Identify which cell holds the provided text, then report its [X, Y] central coordinate. 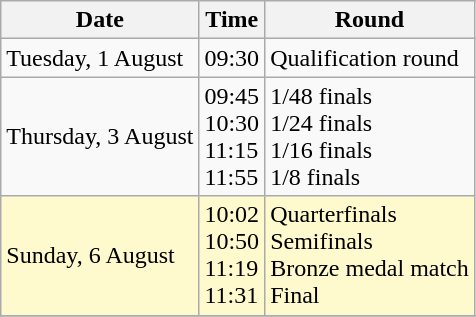
Time [232, 20]
1/48 finals 1/24 finals 1/16 finals 1/8 finals [370, 136]
Qualification round [370, 58]
09:45 10:30 11:15 11:55 [232, 136]
Tuesday, 1 August [100, 58]
Quarterfinals Semifinals Bronze medal match Final [370, 256]
Date [100, 20]
Sunday, 6 August [100, 256]
09:30 [232, 58]
Thursday, 3 August [100, 136]
Round [370, 20]
10:02 10:50 11:19 11:31 [232, 256]
